Return the [X, Y] coordinate for the center point of the cell that contains the specified text.  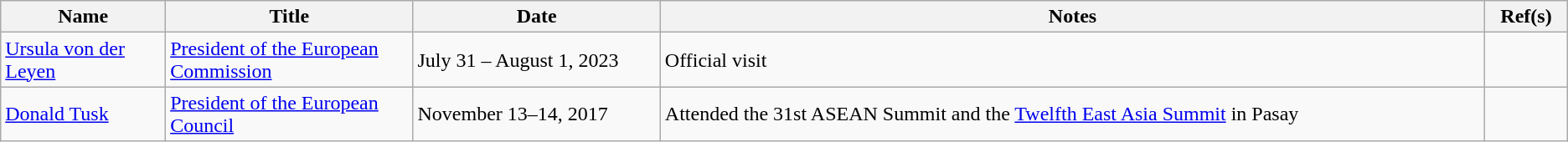
Ref(s) [1526, 17]
Official visit [1072, 60]
Attended the 31st ASEAN Summit and the Twelfth East Asia Summit in Pasay [1072, 114]
November 13–14, 2017 [536, 114]
President of the European Council [290, 114]
July 31 – August 1, 2023 [536, 60]
Date [536, 17]
Ursula von der Leyen [84, 60]
President of the European Commission [290, 60]
Notes [1072, 17]
Donald Tusk [84, 114]
Name [84, 17]
Title [290, 17]
